Scan for the cell matching the given text and deliver its (x, y) coordinate at center. 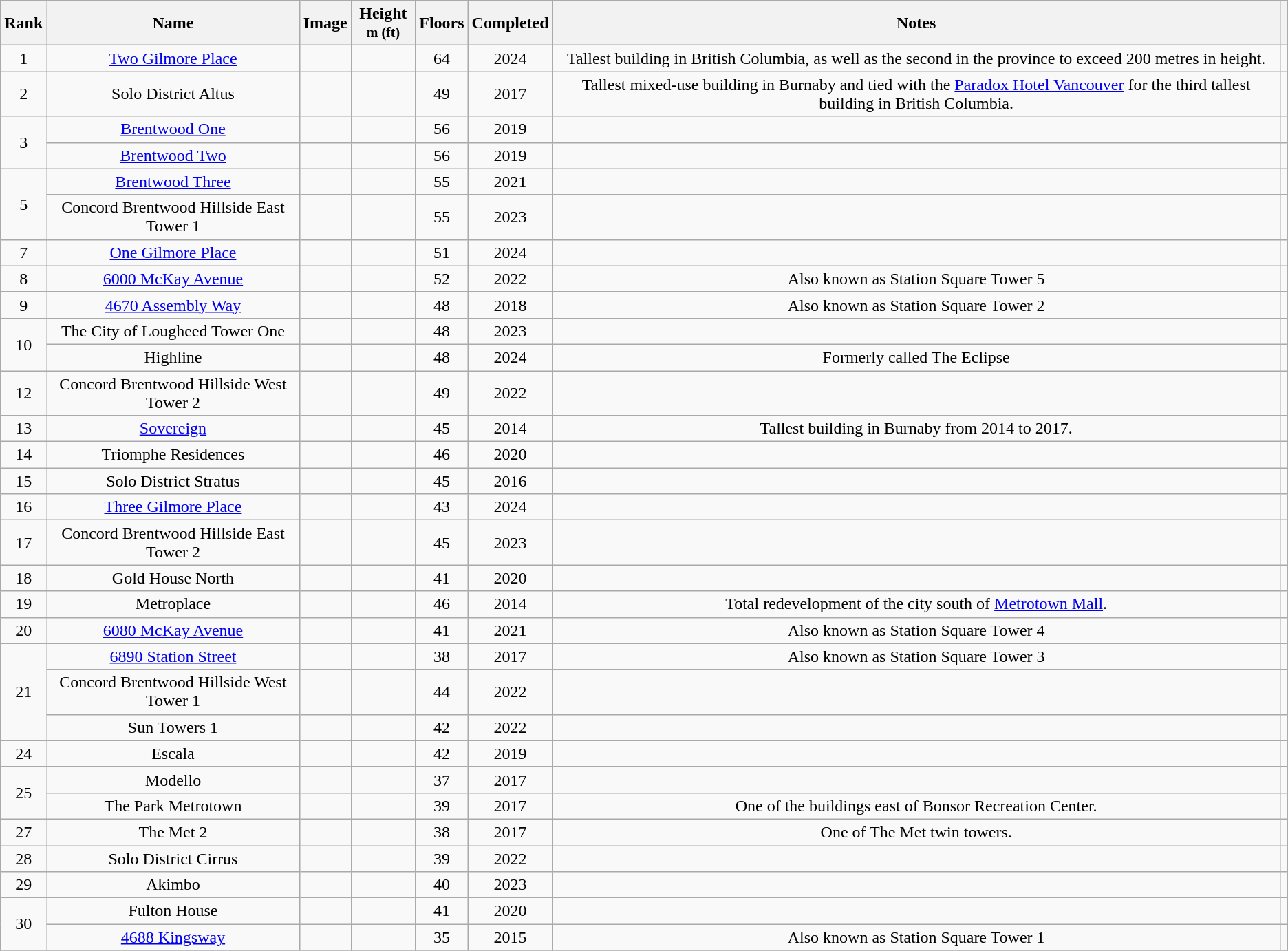
Tallest building in British Columbia, as well as the second in the province to exceed 200 metres in height. (916, 58)
Also known as Station Square Tower 1 (916, 937)
52 (442, 279)
64 (442, 58)
Three Gilmore Place (173, 507)
Also known as Station Square Tower 4 (916, 630)
Brentwood Two (173, 156)
Floors (442, 23)
Two Gilmore Place (173, 58)
Formerly called The Eclipse (916, 357)
28 (23, 858)
Metroplace (173, 604)
2016 (511, 481)
8 (23, 279)
Also known as Station Square Tower 3 (916, 656)
35 (442, 937)
21 (23, 692)
Brentwood Three (173, 182)
The City of Lougheed Tower One (173, 331)
13 (23, 429)
Tallest building in Burnaby from 2014 to 2017. (916, 429)
Fulton House (173, 911)
The Park Metrotown (173, 806)
The Met 2 (173, 832)
12 (23, 392)
4670 Assembly Way (173, 305)
19 (23, 604)
Name (173, 23)
One Gilmore Place (173, 253)
25 (23, 793)
2015 (511, 937)
Brentwood One (173, 129)
Sun Towers 1 (173, 727)
Total redevelopment of the city south of Metrotown Mall. (916, 604)
Also known as Station Square Tower 5 (916, 279)
Modello (173, 780)
Concord Brentwood Hillside West Tower 2 (173, 392)
6000 McKay Avenue (173, 279)
Concord Brentwood Hillside West Tower 1 (173, 692)
1 (23, 58)
43 (442, 507)
16 (23, 507)
Highline (173, 357)
Heightm (ft) (383, 23)
17 (23, 542)
9 (23, 305)
51 (442, 253)
2 (23, 94)
10 (23, 344)
Also known as Station Square Tower 2 (916, 305)
Akimbo (173, 885)
5 (23, 204)
44 (442, 692)
3 (23, 142)
Escala (173, 754)
20 (23, 630)
Image (325, 23)
Triomphe Residences (173, 455)
One of The Met twin towers. (916, 832)
Solo District Stratus (173, 481)
29 (23, 885)
6080 McKay Avenue (173, 630)
Solo District Cirrus (173, 858)
7 (23, 253)
37 (442, 780)
27 (23, 832)
Solo District Altus (173, 94)
4688 Kingsway (173, 937)
Concord Brentwood Hillside East Tower 2 (173, 542)
15 (23, 481)
14 (23, 455)
One of the buildings east of Bonsor Recreation Center. (916, 806)
Notes (916, 23)
Sovereign (173, 429)
Completed (511, 23)
24 (23, 754)
30 (23, 924)
Rank (23, 23)
40 (442, 885)
6890 Station Street (173, 656)
18 (23, 578)
Concord Brentwood Hillside East Tower 1 (173, 217)
Gold House North (173, 578)
2018 (511, 305)
Tallest mixed-use building in Burnaby and tied with the Paradox Hotel Vancouver for the third tallest building in British Columbia. (916, 94)
